Locate the cell with the specified text and output its [X, Y] center coordinate. 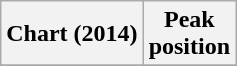
Peakposition [189, 34]
Chart (2014) [72, 34]
